Detect which cell encompasses the target text, then output its [X, Y] center coordinate. 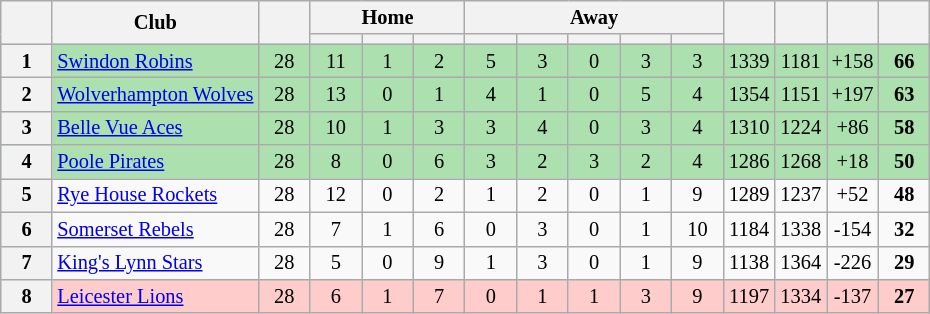
+52 [853, 195]
1138 [749, 263]
Club [155, 22]
48 [904, 195]
-154 [853, 229]
Belle Vue Aces [155, 128]
Leicester Lions [155, 296]
1197 [749, 296]
1151 [801, 94]
Wolverhampton Wolves [155, 94]
27 [904, 296]
1334 [801, 296]
Swindon Robins [155, 61]
1354 [749, 94]
1181 [801, 61]
Somerset Rebels [155, 229]
13 [336, 94]
1339 [749, 61]
Away [594, 17]
1184 [749, 229]
1364 [801, 263]
50 [904, 162]
58 [904, 128]
1286 [749, 162]
Home [388, 17]
11 [336, 61]
12 [336, 195]
1224 [801, 128]
1338 [801, 229]
+158 [853, 61]
32 [904, 229]
29 [904, 263]
1268 [801, 162]
1289 [749, 195]
+18 [853, 162]
+86 [853, 128]
-226 [853, 263]
Rye House Rockets [155, 195]
1237 [801, 195]
Poole Pirates [155, 162]
King's Lynn Stars [155, 263]
-137 [853, 296]
1310 [749, 128]
63 [904, 94]
+197 [853, 94]
66 [904, 61]
